Find where the given text appears and provide that cell's center as (X, Y) coordinate. 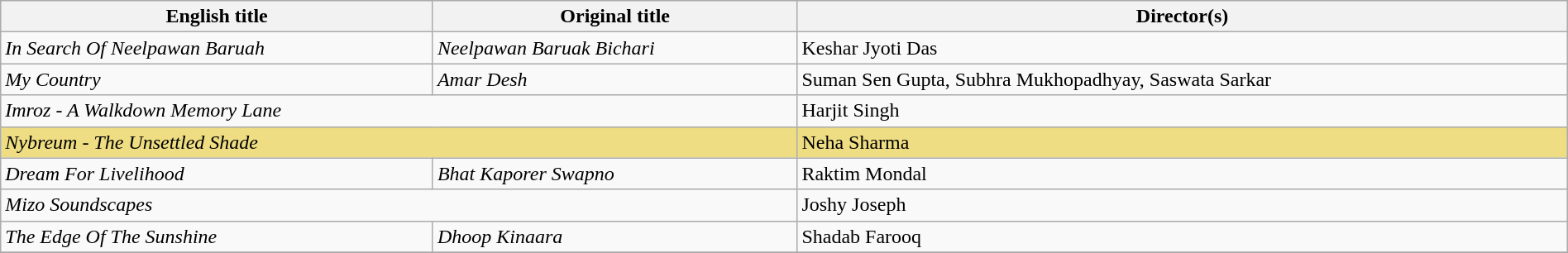
The Edge Of The Sunshine (217, 236)
Mizo Soundscapes (399, 205)
Original title (614, 17)
Director(s) (1183, 17)
Amar Desh (614, 79)
Harjit Singh (1183, 111)
Nybreum - The Unsettled Shade (399, 142)
Shadab Farooq (1183, 236)
Neha Sharma (1183, 142)
Imroz - A Walkdown Memory Lane (399, 111)
Suman Sen Gupta, Subhra Mukhopadhyay, Saswata Sarkar (1183, 79)
Joshy Joseph (1183, 205)
Keshar Jyoti Das (1183, 48)
Neelpawan Baruak Bichari (614, 48)
My Country (217, 79)
English title (217, 17)
Bhat Kaporer Swapno (614, 174)
Raktim Mondal (1183, 174)
Dream For Livelihood (217, 174)
In Search Of Neelpawan Baruah (217, 48)
Dhoop Kinaara (614, 236)
